Scan for the cell matching the given text and deliver its (X, Y) coordinate at center. 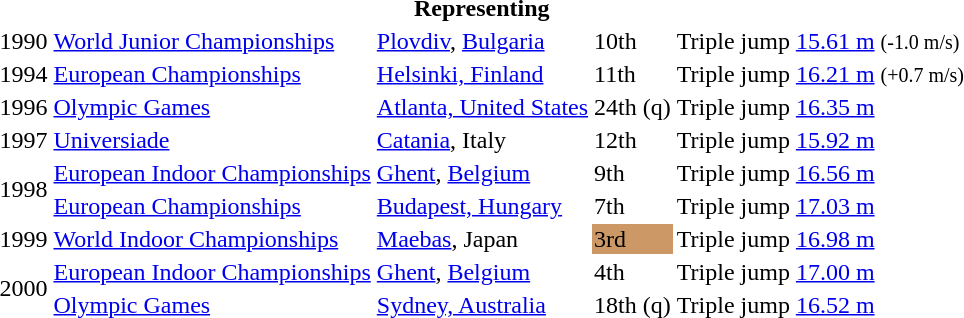
Helsinki, Finland (482, 74)
World Indoor Championships (212, 239)
Universiade (212, 140)
3rd (633, 239)
Maebas, Japan (482, 239)
7th (633, 206)
Atlanta, United States (482, 107)
9th (633, 173)
Catania, Italy (482, 140)
12th (633, 140)
4th (633, 272)
11th (633, 74)
24th (q) (633, 107)
Olympic Games (212, 107)
10th (633, 41)
World Junior Championships (212, 41)
Budapest, Hungary (482, 206)
Plovdiv, Bulgaria (482, 41)
